Extract the [X, Y] coordinate from the center of the cell holding the provided text.  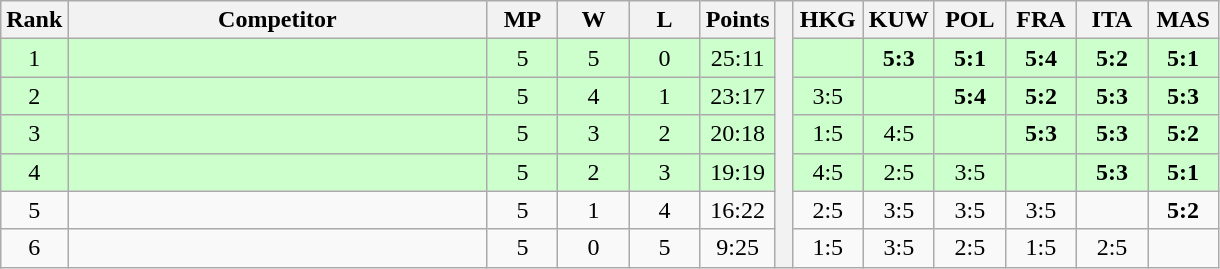
20:18 [738, 134]
POL [970, 20]
MP [522, 20]
KUW [898, 20]
19:19 [738, 172]
6 [34, 248]
W [594, 20]
9:25 [738, 248]
ITA [1112, 20]
L [664, 20]
Rank [34, 20]
Points [738, 20]
16:22 [738, 210]
25:11 [738, 58]
Competitor [278, 20]
23:17 [738, 96]
HKG [828, 20]
MAS [1184, 20]
FRA [1040, 20]
